Output the (X, Y) coordinate of the center of the cell containing the given text.  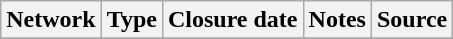
Type (132, 20)
Closure date (232, 20)
Source (412, 20)
Notes (337, 20)
Network (51, 20)
